Provide the (X, Y) coordinate of the cell's center where the given text is located.  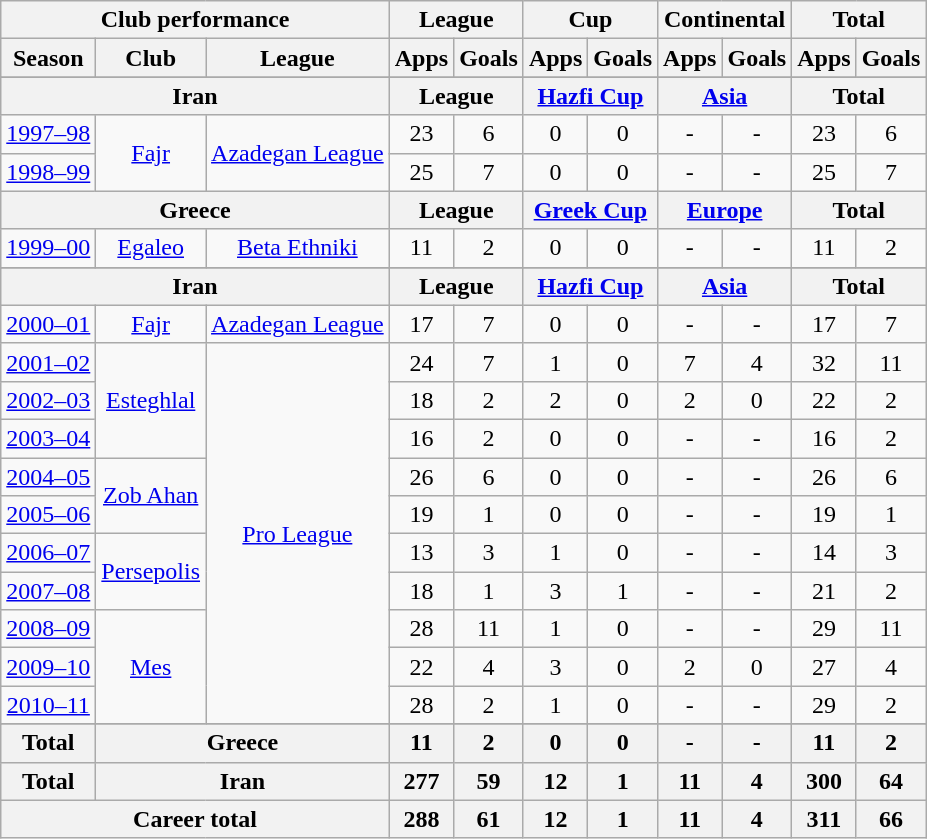
2001–02 (48, 362)
66 (891, 819)
Club performance (195, 20)
14 (824, 553)
2003–04 (48, 438)
61 (489, 819)
2010–11 (48, 705)
2005–06 (48, 515)
311 (824, 819)
Mes (151, 667)
300 (824, 781)
2007–08 (48, 591)
Europe (725, 210)
Greek Cup (590, 210)
2008–09 (48, 629)
1999–00 (48, 248)
Season (48, 58)
Career total (195, 819)
59 (489, 781)
2006–07 (48, 553)
1997–98 (48, 134)
288 (421, 819)
Beta Ethniki (298, 248)
2002–03 (48, 400)
Persepolis (151, 572)
32 (824, 362)
64 (891, 781)
1998–99 (48, 172)
Egaleo (151, 248)
21 (824, 591)
Pro League (298, 534)
2000–01 (48, 324)
27 (824, 667)
277 (421, 781)
13 (421, 553)
Zob Ahan (151, 496)
24 (421, 362)
Esteghlal (151, 400)
2009–10 (48, 667)
Continental (725, 20)
Cup (590, 20)
2004–05 (48, 477)
Club (151, 58)
